Search for the cell housing the specified text and yield its [x, y] center coordinate. 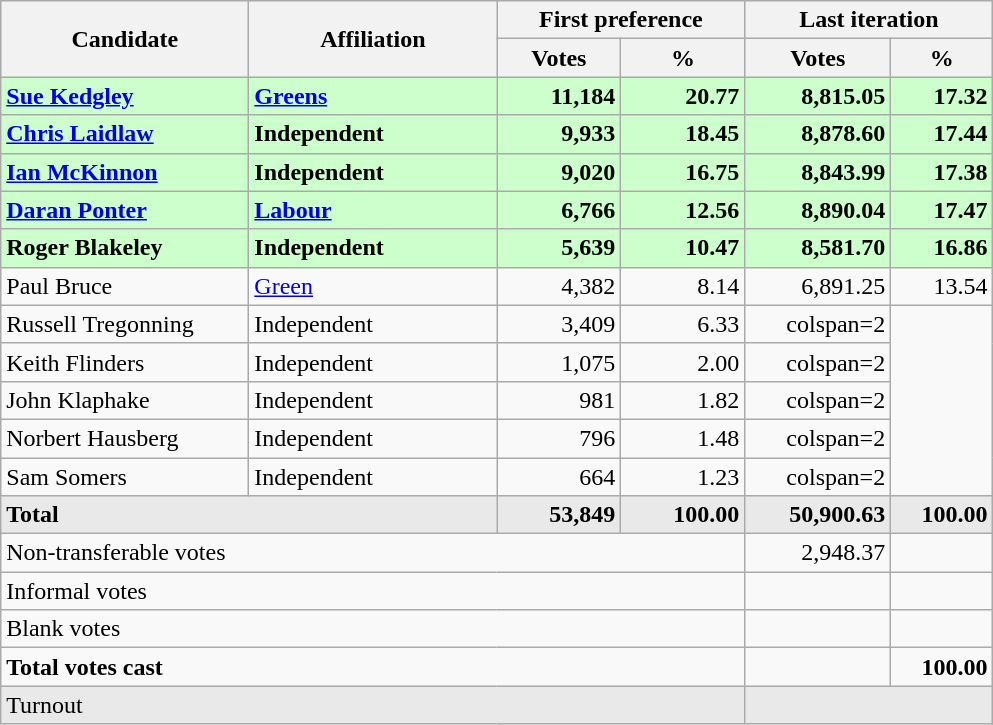
8,890.04 [818, 210]
Norbert Hausberg [125, 438]
Blank votes [373, 629]
Keith Flinders [125, 362]
17.38 [942, 172]
17.44 [942, 134]
1,075 [559, 362]
16.86 [942, 248]
17.32 [942, 96]
796 [559, 438]
8,843.99 [818, 172]
Last iteration [869, 20]
13.54 [942, 286]
1.23 [683, 477]
John Klaphake [125, 400]
2.00 [683, 362]
Total [249, 515]
664 [559, 477]
12.56 [683, 210]
Turnout [373, 705]
Chris Laidlaw [125, 134]
Affiliation [373, 39]
Ian McKinnon [125, 172]
First preference [621, 20]
18.45 [683, 134]
11,184 [559, 96]
50,900.63 [818, 515]
Greens [373, 96]
Non-transferable votes [373, 553]
Candidate [125, 39]
5,639 [559, 248]
6,891.25 [818, 286]
10.47 [683, 248]
Informal votes [373, 591]
8,878.60 [818, 134]
2,948.37 [818, 553]
Labour [373, 210]
Russell Tregonning [125, 324]
20.77 [683, 96]
8.14 [683, 286]
Daran Ponter [125, 210]
6,766 [559, 210]
6.33 [683, 324]
1.82 [683, 400]
Roger Blakeley [125, 248]
16.75 [683, 172]
981 [559, 400]
4,382 [559, 286]
53,849 [559, 515]
Paul Bruce [125, 286]
Green [373, 286]
9,020 [559, 172]
1.48 [683, 438]
Sue Kedgley [125, 96]
Sam Somers [125, 477]
8,815.05 [818, 96]
8,581.70 [818, 248]
9,933 [559, 134]
17.47 [942, 210]
Total votes cast [373, 667]
3,409 [559, 324]
